Return [X, Y] of the center of cell containing provided text 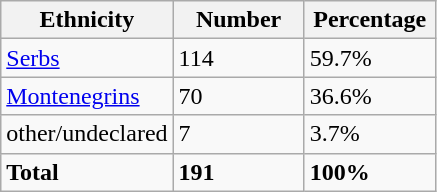
70 [238, 96]
Percentage [370, 20]
Ethnicity [87, 20]
59.7% [370, 58]
100% [370, 172]
Serbs [87, 58]
7 [238, 134]
Total [87, 172]
3.7% [370, 134]
other/undeclared [87, 134]
114 [238, 58]
191 [238, 172]
36.6% [370, 96]
Montenegrins [87, 96]
Number [238, 20]
